Search for the cell housing the specified text and yield its [X, Y] center coordinate. 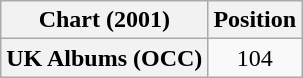
UK Albums (OCC) [104, 58]
Position [255, 20]
Chart (2001) [104, 20]
104 [255, 58]
